Provide the [x, y] coordinate of the cell's center where the given text is located.  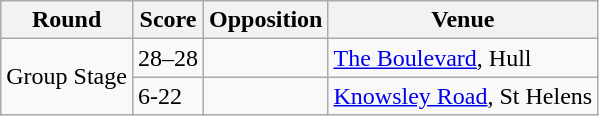
Knowsley Road, St Helens [463, 96]
Opposition [266, 20]
Score [168, 20]
Group Stage [67, 77]
28–28 [168, 58]
Venue [463, 20]
6-22 [168, 96]
The Boulevard, Hull [463, 58]
Round [67, 20]
